Find where the given text appears and provide that cell's center as [X, Y] coordinate. 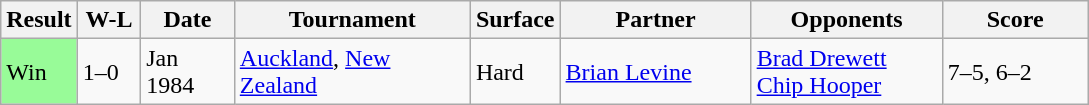
Brian Levine [656, 72]
Surface [515, 20]
Partner [656, 20]
Brad Drewett Chip Hooper [846, 72]
Date [188, 20]
1–0 [109, 72]
Jan 1984 [188, 72]
7–5, 6–2 [1015, 72]
Auckland, New Zealand [352, 72]
Opponents [846, 20]
Tournament [352, 20]
W-L [109, 20]
Score [1015, 20]
Result [39, 20]
Win [39, 72]
Hard [515, 72]
